Detect which cell encompasses the target text, then output its (x, y) center coordinate. 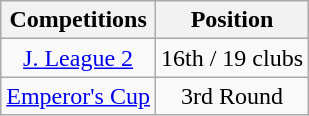
Competitions (78, 20)
Emperor's Cup (78, 96)
J. League 2 (78, 58)
Position (232, 20)
16th / 19 clubs (232, 58)
3rd Round (232, 96)
